Capture the cell that displays the provided text and extract its (x, y) central coordinate. 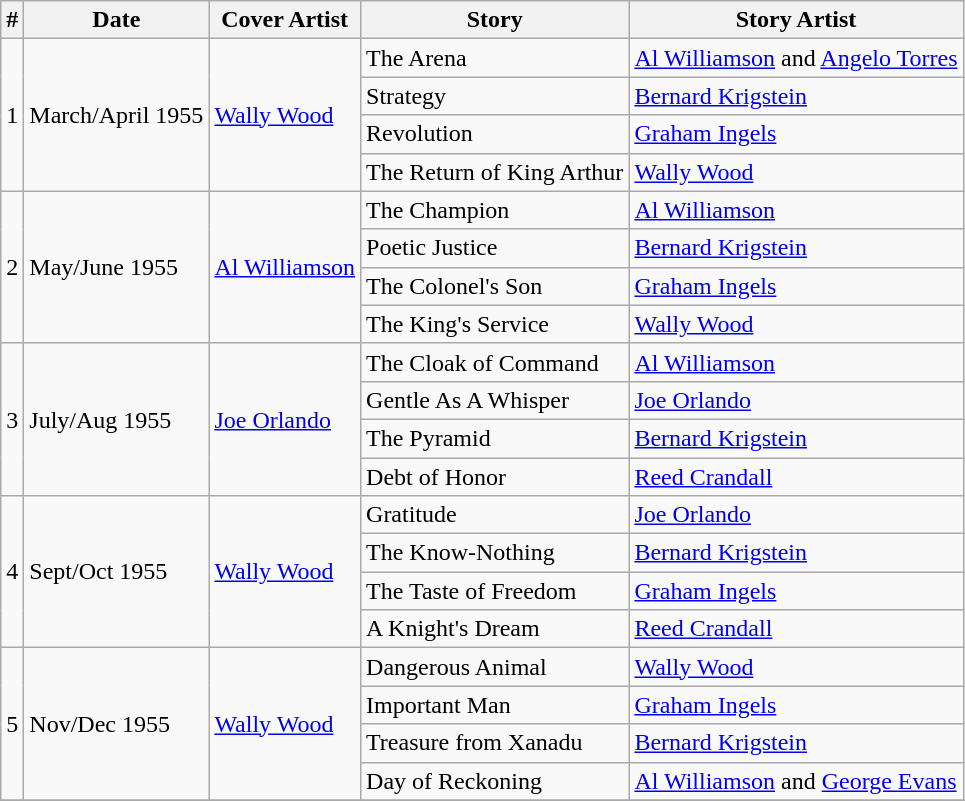
The Taste of Freedom (495, 591)
The Know-Nothing (495, 553)
The Return of King Arthur (495, 172)
The Pyramid (495, 438)
Treasure from Xanadu (495, 743)
Al Williamson and George Evans (796, 781)
Day of Reckoning (495, 781)
2 (12, 267)
Sept/Oct 1955 (116, 572)
Nov/Dec 1955 (116, 724)
Story (495, 20)
Important Man (495, 705)
Debt of Honor (495, 477)
The Cloak of Command (495, 362)
Gratitude (495, 515)
5 (12, 724)
Al Williamson and Angelo Torres (796, 58)
The Arena (495, 58)
4 (12, 572)
Gentle As A Whisper (495, 400)
May/June 1955 (116, 267)
Date (116, 20)
Revolution (495, 134)
Strategy (495, 96)
Cover Artist (285, 20)
A Knight's Dream (495, 629)
The King's Service (495, 324)
1 (12, 115)
Story Artist (796, 20)
July/Aug 1955 (116, 419)
3 (12, 419)
March/April 1955 (116, 115)
The Champion (495, 210)
Poetic Justice (495, 248)
Dangerous Animal (495, 667)
The Colonel's Son (495, 286)
# (12, 20)
